From the cell containing the given text, extract its center point as [x, y] coordinate. 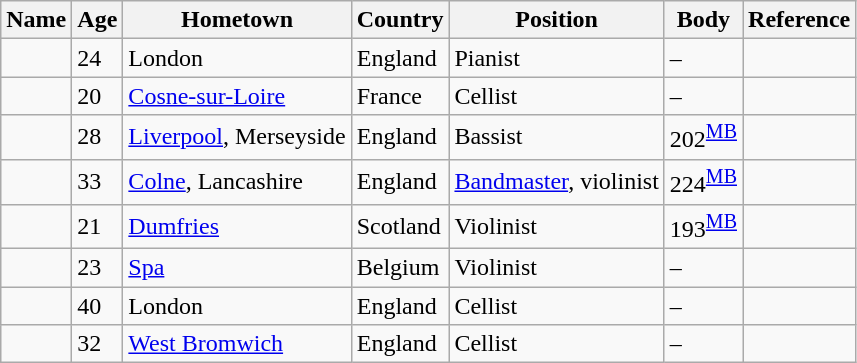
20 [98, 96]
Age [98, 20]
Body [703, 20]
28 [98, 138]
Spa [237, 268]
Liverpool, Merseyside [237, 138]
193MB [703, 226]
Bassist [556, 138]
Pianist [556, 58]
West Bromwich [237, 344]
Reference [800, 20]
France [400, 96]
21 [98, 226]
24 [98, 58]
Position [556, 20]
Dumfries [237, 226]
224MB [703, 182]
202MB [703, 138]
Name [36, 20]
Belgium [400, 268]
Country [400, 20]
32 [98, 344]
Colne, Lancashire [237, 182]
Cosne-sur-Loire [237, 96]
33 [98, 182]
Bandmaster, violinist [556, 182]
40 [98, 306]
23 [98, 268]
Hometown [237, 20]
Scotland [400, 226]
